Pinpoint the cell where the given text exists, returning its (x, y) midpoint coordinate. 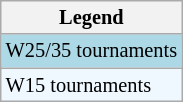
Legend (92, 17)
W15 tournaments (92, 85)
W25/35 tournaments (92, 51)
